Capture the cell that displays the provided text and extract its [x, y] central coordinate. 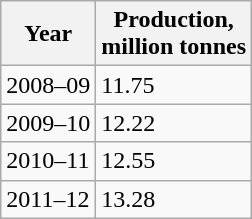
2008–09 [48, 85]
Production,million tonnes [174, 34]
12.22 [174, 123]
11.75 [174, 85]
Year [48, 34]
12.55 [174, 161]
2011–12 [48, 199]
13.28 [174, 199]
2010–11 [48, 161]
2009–10 [48, 123]
